Detect which cell encompasses the target text, then output its (X, Y) center coordinate. 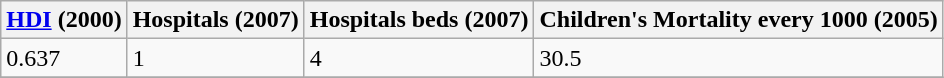
30.5 (738, 58)
4 (419, 58)
Hospitals beds (2007) (419, 20)
1 (216, 58)
Hospitals (2007) (216, 20)
HDI (2000) (64, 20)
Children's Mortality every 1000 (2005) (738, 20)
0.637 (64, 58)
